Pinpoint the cell where the given text exists, returning its [X, Y] midpoint coordinate. 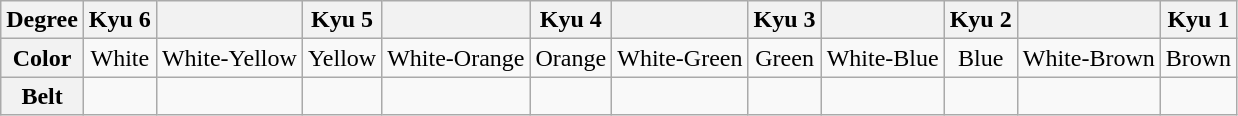
White-Orange [456, 58]
Brown [1198, 58]
White-Blue [882, 58]
White-Yellow [229, 58]
Yellow [342, 58]
Kyu 3 [784, 20]
Kyu 5 [342, 20]
Kyu 2 [980, 20]
White-Brown [1088, 58]
Green [784, 58]
Degree [42, 20]
Kyu 4 [571, 20]
White [120, 58]
Belt [42, 96]
Blue [980, 58]
White-Green [680, 58]
Orange [571, 58]
Kyu 1 [1198, 20]
Kyu 6 [120, 20]
Color [42, 58]
